From the cell containing the given text, extract its center point as [X, Y] coordinate. 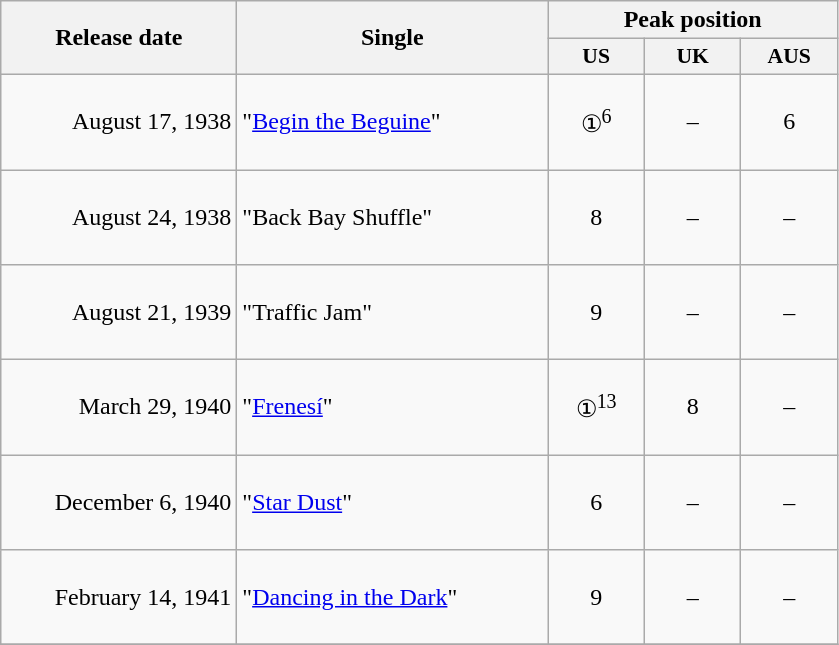
"Begin the Beguine" [392, 122]
March 29, 1940 [119, 408]
"Traffic Jam" [392, 312]
①13 [596, 408]
"Dancing in the Dark" [392, 598]
December 6, 1940 [119, 502]
February 14, 1941 [119, 598]
UK [692, 57]
Peak position [693, 20]
US [596, 57]
"Back Bay Shuffle" [392, 218]
August 21, 1939 [119, 312]
Single [392, 38]
"Frenesí" [392, 408]
August 17, 1938 [119, 122]
AUS [790, 57]
August 24, 1938 [119, 218]
"Star Dust" [392, 502]
Release date [119, 38]
①6 [596, 122]
